Capture the cell that displays the provided text and extract its [X, Y] central coordinate. 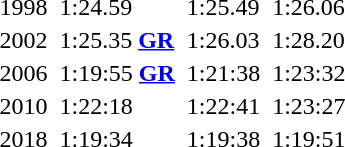
1:26.03 [223, 40]
1:21:38 [223, 73]
1:22:41 [223, 106]
1:19:55 GR [117, 73]
1:22:18 [117, 106]
1:25.35 GR [117, 40]
